For the text-containing cell, return its midpoint in [x, y] coordinate format. 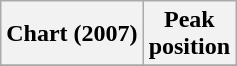
Peakposition [189, 34]
Chart (2007) [72, 34]
